Capture the cell that displays the provided text and extract its [X, Y] central coordinate. 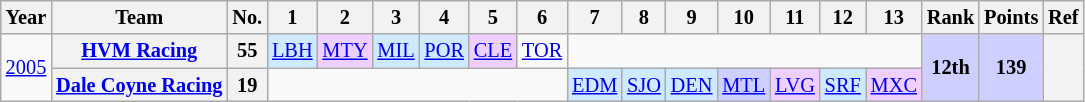
8 [644, 17]
MTL [744, 85]
MXC [894, 85]
EDM [594, 85]
No. [247, 17]
55 [247, 51]
5 [493, 17]
MTY [344, 51]
Rank [950, 17]
POR [444, 51]
10 [744, 17]
Points [1011, 17]
MIL [396, 51]
LBH [292, 51]
7 [594, 17]
4 [444, 17]
12th [950, 68]
11 [795, 17]
2005 [26, 68]
LVG [795, 85]
SJO [644, 85]
Year [26, 17]
Ref [1063, 17]
139 [1011, 68]
1 [292, 17]
TOR [542, 51]
9 [692, 17]
3 [396, 17]
HVM Racing [139, 51]
19 [247, 85]
Team [139, 17]
12 [843, 17]
Dale Coyne Racing [139, 85]
6 [542, 17]
CLE [493, 51]
SRF [843, 85]
13 [894, 17]
2 [344, 17]
DEN [692, 85]
